Return [X, Y] of the center of cell containing provided text 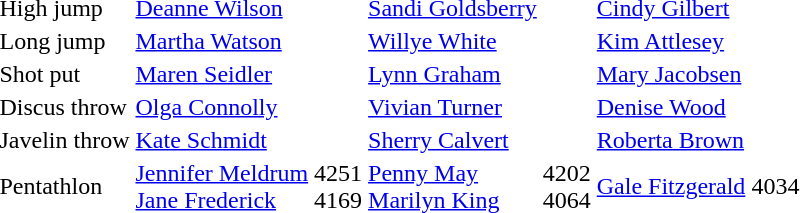
Olga Connolly [222, 107]
Kim Attlesey [671, 41]
Maren Seidler [222, 74]
Vivian Turner [453, 107]
Roberta Brown [671, 140]
Sherry Calvert [453, 140]
Lynn Graham [453, 74]
Kate Schmidt [222, 140]
Willye White [453, 41]
Denise Wood [671, 107]
Mary Jacobsen [671, 74]
Martha Watson [222, 41]
